Scan for the cell matching the given text and deliver its (X, Y) coordinate at center. 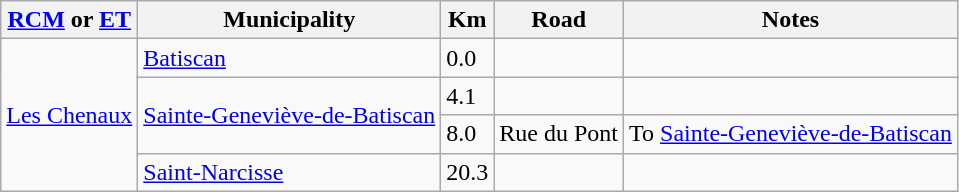
Notes (791, 20)
Les Chenaux (70, 115)
Km (468, 20)
Road (559, 20)
4.1 (468, 96)
Rue du Pont (559, 134)
RCM or ET (70, 20)
8.0 (468, 134)
Batiscan (290, 58)
20.3 (468, 172)
Municipality (290, 20)
Sainte-Geneviève-de-Batiscan (290, 115)
Saint-Narcisse (290, 172)
To Sainte-Geneviève-de-Batiscan (791, 134)
0.0 (468, 58)
